Provide the [X, Y] coordinate of the cell's center where the given text is located.  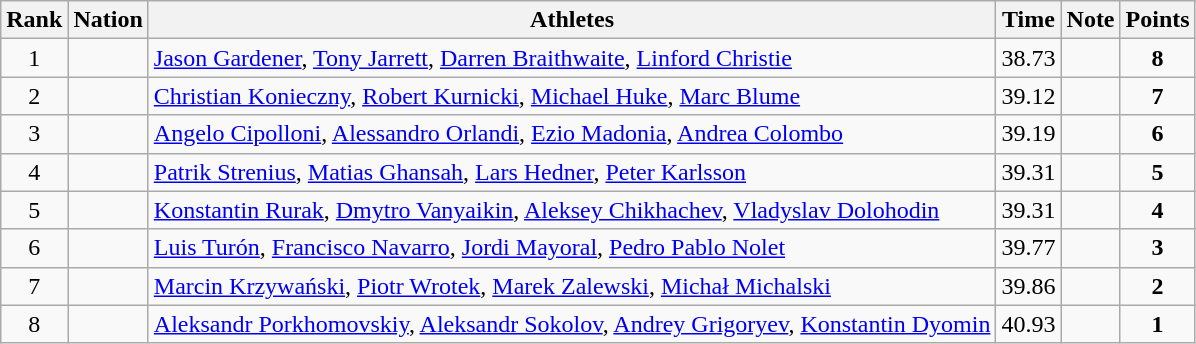
Angelo Cipolloni, Alessandro Orlandi, Ezio Madonia, Andrea Colombo [572, 134]
38.73 [1028, 58]
39.86 [1028, 286]
Points [1158, 20]
39.19 [1028, 134]
40.93 [1028, 324]
Marcin Krzywański, Piotr Wrotek, Marek Zalewski, Michał Michalski [572, 286]
Jason Gardener, Tony Jarrett, Darren Braithwaite, Linford Christie [572, 58]
Christian Konieczny, Robert Kurnicki, Michael Huke, Marc Blume [572, 96]
Athletes [572, 20]
39.77 [1028, 248]
Luis Turón, Francisco Navarro, Jordi Mayoral, Pedro Pablo Nolet [572, 248]
39.12 [1028, 96]
Aleksandr Porkhomovskiy, Aleksandr Sokolov, Andrey Grigoryev, Konstantin Dyomin [572, 324]
Patrik Strenius, Matias Ghansah, Lars Hedner, Peter Karlsson [572, 172]
Rank [34, 20]
Konstantin Rurak, Dmytro Vanyaikin, Aleksey Chikhachev, Vladyslav Dolohodin [572, 210]
Time [1028, 20]
Note [1090, 20]
Nation [108, 20]
